Capture the cell that displays the provided text and extract its (X, Y) central coordinate. 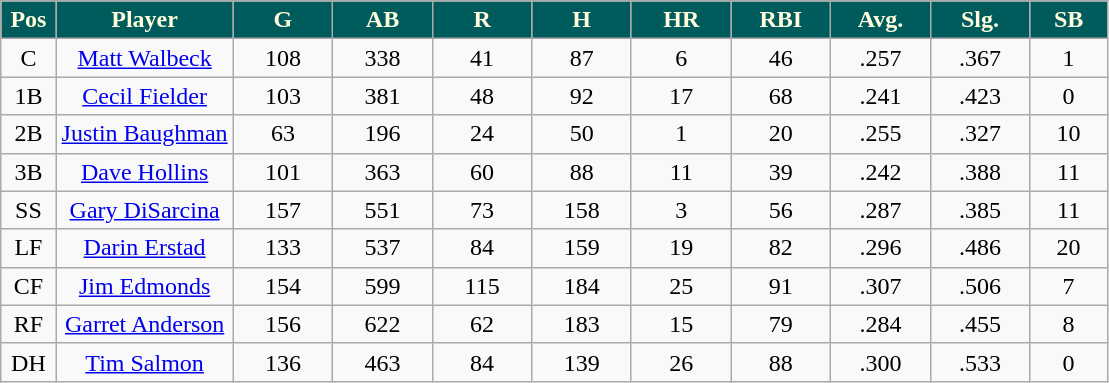
91 (781, 286)
41 (482, 58)
3B (28, 172)
463 (383, 362)
Pos (28, 20)
551 (383, 210)
6 (681, 58)
Gary DiSarcina (144, 210)
.367 (980, 58)
68 (781, 96)
H (582, 20)
.388 (980, 172)
25 (681, 286)
G (283, 20)
SB (1069, 20)
26 (681, 362)
60 (482, 172)
Slg. (980, 20)
87 (582, 58)
10 (1069, 134)
Dave Hollins (144, 172)
48 (482, 96)
136 (283, 362)
46 (781, 58)
7 (1069, 286)
.296 (881, 248)
Player (144, 20)
183 (582, 324)
.307 (881, 286)
Jim Edmonds (144, 286)
SS (28, 210)
108 (283, 58)
103 (283, 96)
Justin Baughman (144, 134)
622 (383, 324)
.300 (881, 362)
381 (383, 96)
139 (582, 362)
.506 (980, 286)
Matt Walbeck (144, 58)
82 (781, 248)
RF (28, 324)
RBI (781, 20)
39 (781, 172)
156 (283, 324)
.327 (980, 134)
154 (283, 286)
.533 (980, 362)
.455 (980, 324)
79 (781, 324)
338 (383, 58)
159 (582, 248)
.385 (980, 210)
115 (482, 286)
363 (383, 172)
1B (28, 96)
Darin Erstad (144, 248)
158 (582, 210)
196 (383, 134)
62 (482, 324)
R (482, 20)
56 (781, 210)
73 (482, 210)
.255 (881, 134)
92 (582, 96)
3 (681, 210)
C (28, 58)
.423 (980, 96)
Garret Anderson (144, 324)
50 (582, 134)
.242 (881, 172)
133 (283, 248)
17 (681, 96)
LF (28, 248)
.486 (980, 248)
Tim Salmon (144, 362)
19 (681, 248)
2B (28, 134)
.241 (881, 96)
CF (28, 286)
.284 (881, 324)
8 (1069, 324)
DH (28, 362)
HR (681, 20)
15 (681, 324)
184 (582, 286)
599 (383, 286)
63 (283, 134)
157 (283, 210)
.257 (881, 58)
Avg. (881, 20)
24 (482, 134)
.287 (881, 210)
101 (283, 172)
AB (383, 20)
Cecil Fielder (144, 96)
537 (383, 248)
